Output the (x, y) coordinate of the center of the cell containing the given text.  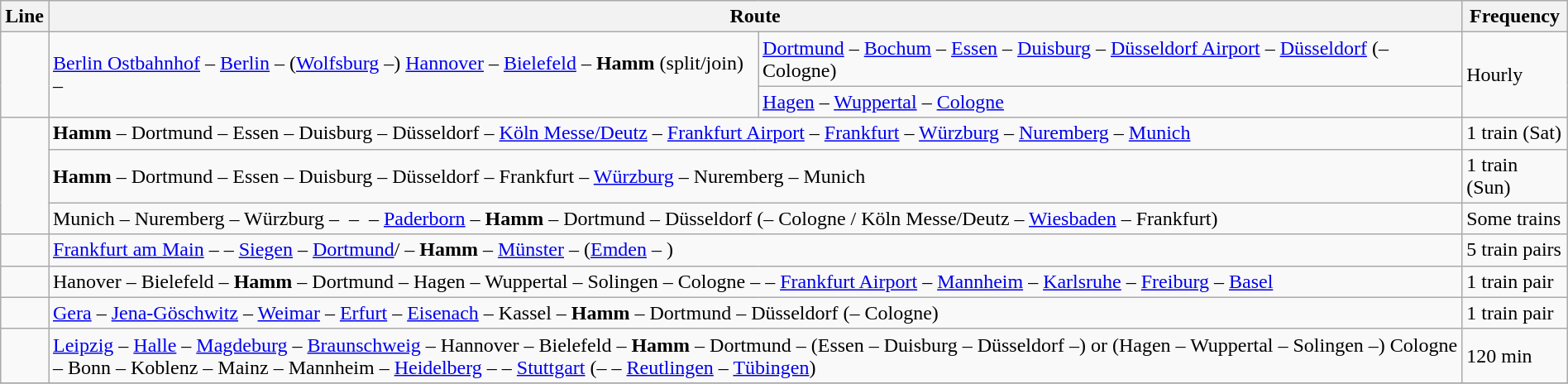
Munich – Nuremberg – Würzburg – – – Paderborn – Hamm – Dortmund – Düsseldorf (– Cologne / Köln Messe/Deutz – Wiesbaden – Frankfurt) (754, 218)
Dortmund – Bochum – Essen – Duisburg – Düsseldorf Airport – Düsseldorf (– Cologne) (1110, 60)
Hamm – Dortmund – Essen – Duisburg – Düsseldorf – Köln Messe/Deutz – Frankfurt Airport – Frankfurt – Würzburg – Nuremberg – Munich (754, 133)
Berlin Ostbahnhof – Berlin – (Wolfsburg –) Hannover – Bielefeld – Hamm (split/join) – (403, 74)
Frankfurt am Main – – Siegen – Dortmund/ – Hamm – Münster – (Emden – ) (754, 250)
5 train pairs (1515, 250)
Route (754, 17)
120 min (1515, 356)
1 train (Sun) (1515, 175)
Gera – Jena-Göschwitz – Weimar – Erfurt – Eisenach – Kassel – Hamm – Dortmund – Düsseldorf (– Cologne) (754, 313)
Hourly (1515, 74)
Line (25, 17)
Frequency (1515, 17)
Hamm – Dortmund – Essen – Duisburg – Düsseldorf – Frankfurt – Würzburg – Nuremberg – Munich (754, 175)
Some trains (1515, 218)
Hagen – Wuppertal – Cologne (1110, 102)
Hanover – Bielefeld – Hamm – Dortmund – Hagen – Wuppertal – Solingen – Cologne – – Frankfurt Airport – Mannheim – Karlsruhe – Freiburg – Basel (754, 281)
1 train (Sat) (1515, 133)
